For the text-containing cell, return its midpoint in [X, Y] coordinate format. 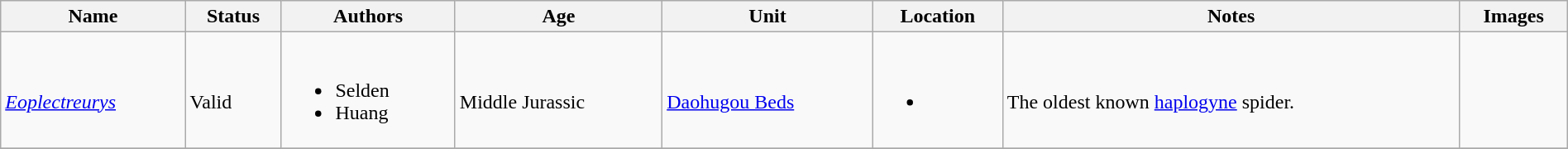
Status [233, 17]
Age [558, 17]
Notes [1231, 17]
Eoplectreurys [93, 90]
Name [93, 17]
Daohugou Beds [767, 90]
The oldest known haplogyne spider. [1231, 90]
Middle Jurassic [558, 90]
SeldenHuang [368, 90]
Unit [767, 17]
Images [1513, 17]
Authors [368, 17]
Valid [233, 90]
Location [938, 17]
